Identify which cell holds the provided text, then report its (x, y) central coordinate. 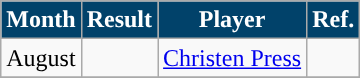
August (41, 58)
Player (232, 20)
Christen Press (232, 58)
Month (41, 20)
Ref. (334, 20)
Result (119, 20)
